Find where the given text appears and provide that cell's center as (X, Y) coordinate. 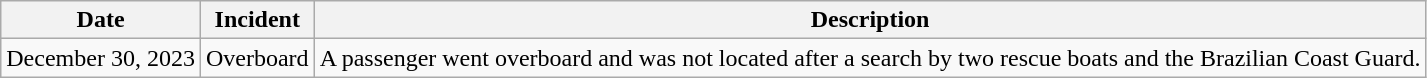
December 30, 2023 (101, 58)
Incident (257, 20)
A passenger went overboard and was not located after a search by two rescue boats and the Brazilian Coast Guard. (870, 58)
Date (101, 20)
Description (870, 20)
Overboard (257, 58)
